Identify which cell holds the provided text, then report its (X, Y) central coordinate. 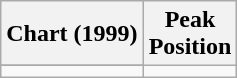
PeakPosition (190, 34)
Chart (1999) (72, 34)
